Capture the cell that displays the provided text and extract its (x, y) central coordinate. 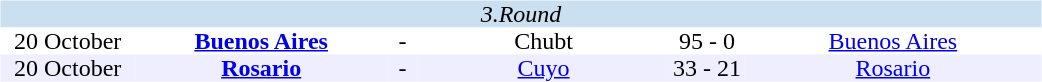
Chubt (544, 42)
Cuyo (544, 68)
95 - 0 (707, 42)
33 - 21 (707, 68)
3.Round (520, 14)
